Return [x, y] of the center of cell containing provided text 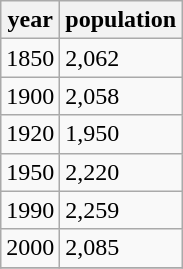
1920 [30, 134]
1990 [30, 210]
year [30, 20]
1,950 [121, 134]
1950 [30, 172]
2,058 [121, 96]
2,062 [121, 58]
population [121, 20]
1900 [30, 96]
1850 [30, 58]
2000 [30, 248]
2,259 [121, 210]
2,085 [121, 248]
2,220 [121, 172]
